Identify which cell holds the provided text, then report its (X, Y) central coordinate. 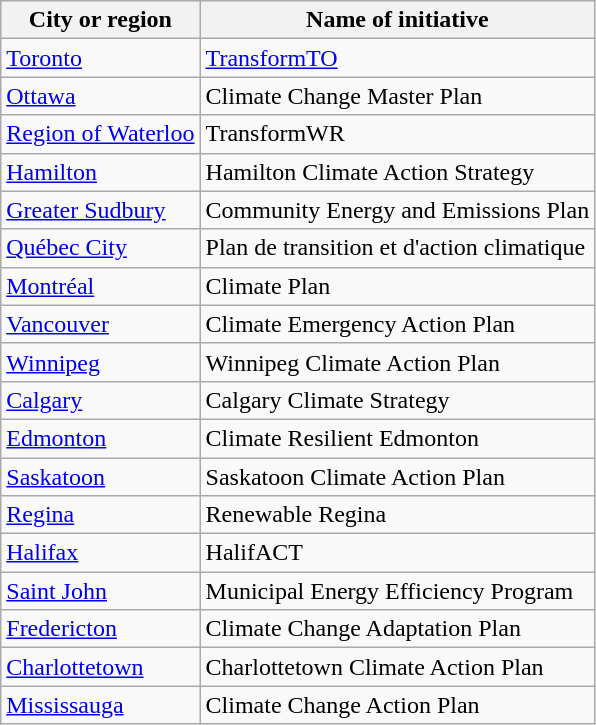
TransformWR (398, 134)
Vancouver (100, 324)
Climate Plan (398, 286)
TransformTO (398, 58)
Charlottetown (100, 667)
Charlottetown Climate Action Plan (398, 667)
Region of Waterloo (100, 134)
Climate Change Master Plan (398, 96)
Saskatoon (100, 477)
Saint John (100, 591)
Hamilton Climate Action Strategy (398, 172)
Regina (100, 515)
Climate Emergency Action Plan (398, 324)
Climate Resilient Edmonton (398, 438)
Community Energy and Emissions Plan (398, 210)
Municipal Energy Efficiency Program (398, 591)
Calgary Climate Strategy (398, 400)
Québec City (100, 248)
Winnipeg (100, 362)
HalifACT (398, 553)
Climate Change Adaptation Plan (398, 629)
Ottawa (100, 96)
Calgary (100, 400)
Edmonton (100, 438)
Winnipeg Climate Action Plan (398, 362)
Climate Change Action Plan (398, 705)
Hamilton (100, 172)
Name of initiative (398, 20)
Greater Sudbury (100, 210)
Toronto (100, 58)
Plan de transition et d'action climatique (398, 248)
Saskatoon Climate Action Plan (398, 477)
Renewable Regina (398, 515)
Montréal (100, 286)
Mississauga (100, 705)
City or region (100, 20)
Fredericton (100, 629)
Halifax (100, 553)
